From the cell containing the given text, extract its center point as [x, y] coordinate. 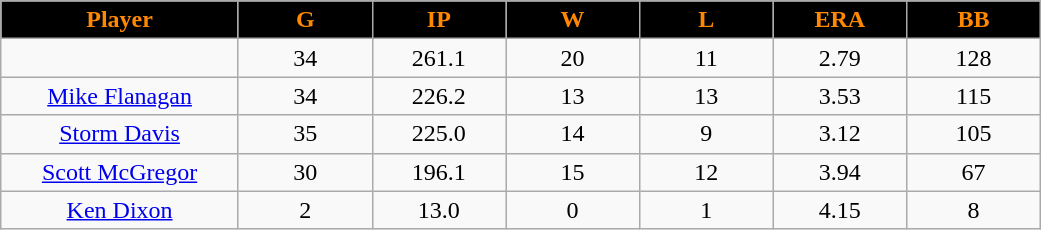
67 [974, 172]
14 [573, 134]
226.2 [439, 96]
3.12 [840, 134]
11 [706, 58]
BB [974, 20]
Mike Flanagan [120, 96]
1 [706, 210]
13.0 [439, 210]
IP [439, 20]
261.1 [439, 58]
Scott McGregor [120, 172]
L [706, 20]
Storm Davis [120, 134]
2.79 [840, 58]
20 [573, 58]
3.53 [840, 96]
35 [305, 134]
ERA [840, 20]
225.0 [439, 134]
115 [974, 96]
W [573, 20]
196.1 [439, 172]
0 [573, 210]
9 [706, 134]
Player [120, 20]
2 [305, 210]
Ken Dixon [120, 210]
128 [974, 58]
4.15 [840, 210]
G [305, 20]
3.94 [840, 172]
12 [706, 172]
15 [573, 172]
105 [974, 134]
8 [974, 210]
30 [305, 172]
